Scan for the cell matching the given text and deliver its (X, Y) coordinate at center. 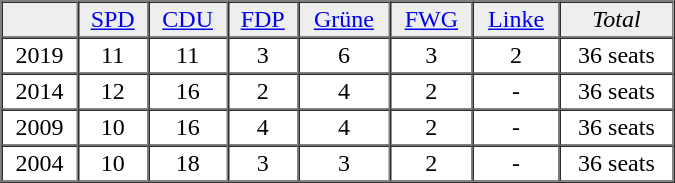
FWG (432, 20)
18 (188, 164)
Linke (516, 20)
Total (616, 20)
2004 (40, 164)
CDU (188, 20)
2014 (40, 92)
SPD (112, 20)
6 (344, 56)
FDP (262, 20)
12 (112, 92)
2019 (40, 56)
2009 (40, 128)
Grüne (344, 20)
